Search for the cell housing the specified text and yield its [x, y] center coordinate. 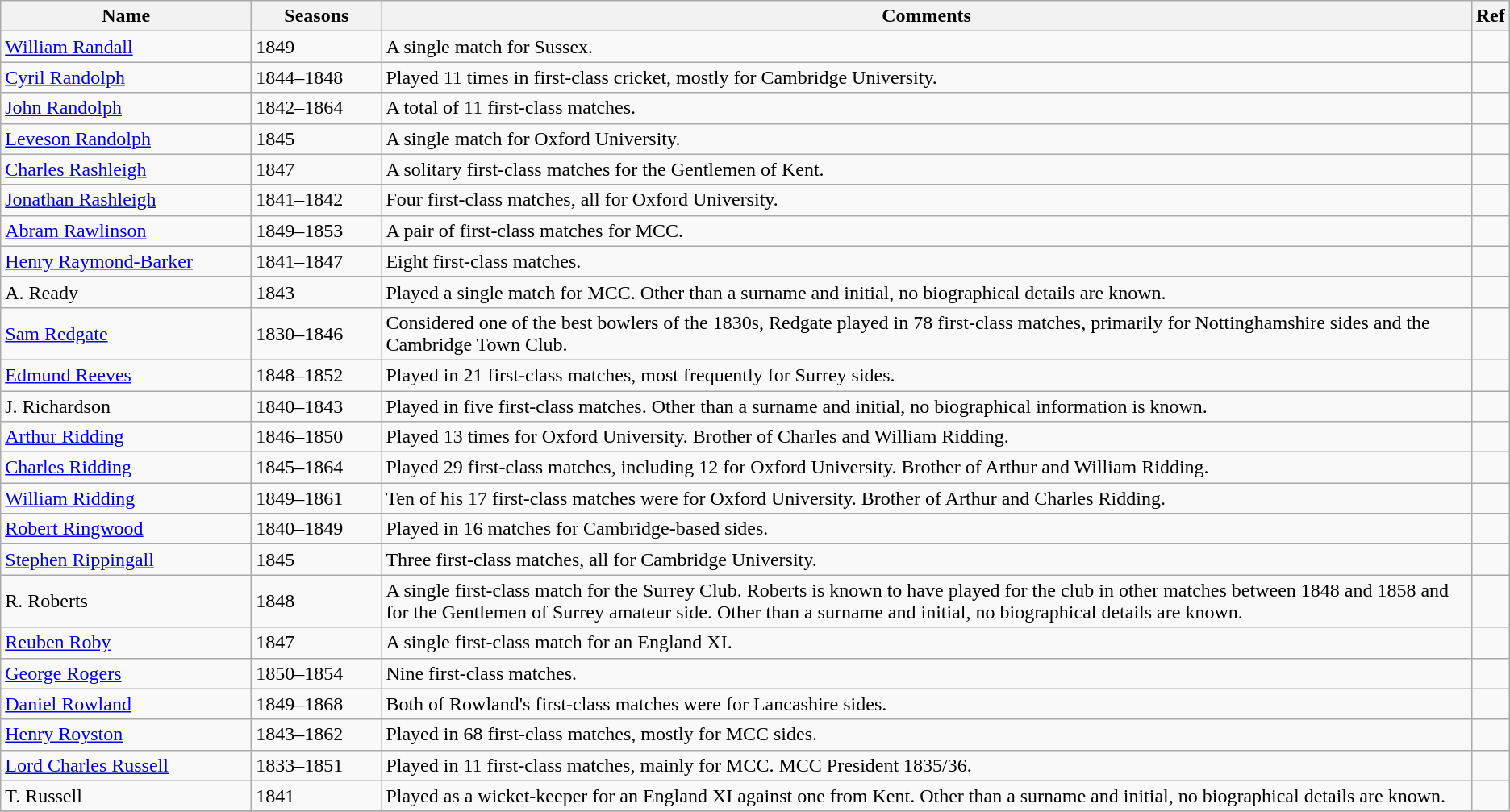
Name [126, 16]
1849–1868 [316, 704]
Played in 11 first-class matches, mainly for MCC. MCC President 1835/36. [926, 765]
1841 [316, 796]
1848–1852 [316, 375]
1833–1851 [316, 765]
A single match for Sussex. [926, 47]
1830–1846 [316, 334]
Played in 16 matches for Cambridge-based sides. [926, 529]
1846–1850 [316, 437]
R. Roberts [126, 602]
Arthur Ridding [126, 437]
1849–1853 [316, 231]
Played 29 first-class matches, including 12 for Oxford University. Brother of Arthur and William Ridding. [926, 468]
Edmund Reeves [126, 375]
1840–1849 [316, 529]
Played 11 times in first-class cricket, mostly for Cambridge University. [926, 77]
Played in 68 first-class matches, mostly for MCC sides. [926, 735]
A. Ready [126, 292]
1848 [316, 602]
Cyril Randolph [126, 77]
J. Richardson [126, 406]
1841–1847 [316, 261]
Robert Ringwood [126, 529]
George Rogers [126, 673]
A single first-class match for an England XI. [926, 643]
A pair of first-class matches for MCC. [926, 231]
1849 [316, 47]
William Randall [126, 47]
Lord Charles Russell [126, 765]
Charles Rashleigh [126, 169]
Abram Rawlinson [126, 231]
Both of Rowland's first-class matches were for Lancashire sides. [926, 704]
1845–1864 [316, 468]
Leveson Randolph [126, 139]
Comments [926, 16]
Played in five first-class matches. Other than a surname and initial, no biographical information is known. [926, 406]
1849–1861 [316, 498]
Henry Royston [126, 735]
Played as a wicket-keeper for an England XI against one from Kent. Other than a surname and initial, no biographical details are known. [926, 796]
Stephen Rippingall [126, 560]
Seasons [316, 16]
1841–1842 [316, 200]
Henry Raymond-Barker [126, 261]
1840–1843 [316, 406]
John Randolph [126, 108]
Eight first-class matches. [926, 261]
Played a single match for MCC. Other than a surname and initial, no biographical details are known. [926, 292]
William Ridding [126, 498]
1842–1864 [316, 108]
Reuben Roby [126, 643]
A solitary first-class matches for the Gentlemen of Kent. [926, 169]
1844–1848 [316, 77]
1850–1854 [316, 673]
Four first-class matches, all for Oxford University. [926, 200]
1843 [316, 292]
A single match for Oxford University. [926, 139]
Played in 21 first-class matches, most frequently for Surrey sides. [926, 375]
Sam Redgate [126, 334]
Three first-class matches, all for Cambridge University. [926, 560]
T. Russell [126, 796]
Jonathan Rashleigh [126, 200]
Played 13 times for Oxford University. Brother of Charles and William Ridding. [926, 437]
Ref [1491, 16]
Ten of his 17 first-class matches were for Oxford University. Brother of Arthur and Charles Ridding. [926, 498]
Charles Ridding [126, 468]
Nine first-class matches. [926, 673]
Daniel Rowland [126, 704]
A total of 11 first-class matches. [926, 108]
1843–1862 [316, 735]
